Return the (x, y) coordinate for the center point of the cell that contains the specified text.  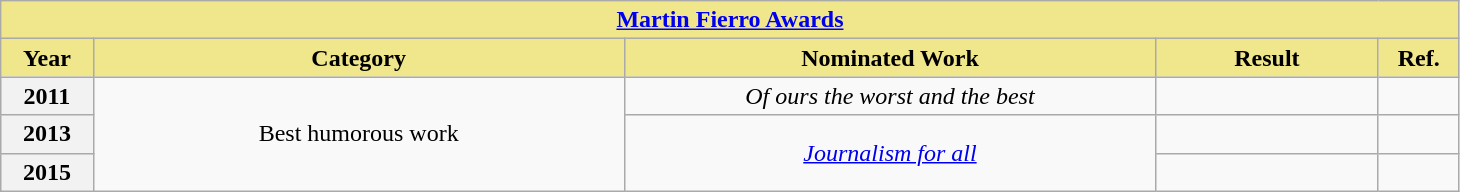
2015 (47, 172)
Of ours the worst and the best (890, 96)
Nominated Work (890, 58)
Martin Fierro Awards (730, 20)
Journalism for all (890, 153)
2011 (47, 96)
2013 (47, 134)
Ref. (1418, 58)
Best humorous work (358, 134)
Category (358, 58)
Year (47, 58)
Result (1268, 58)
